Return the (x, y) coordinate for the center point of the cell that contains the specified text.  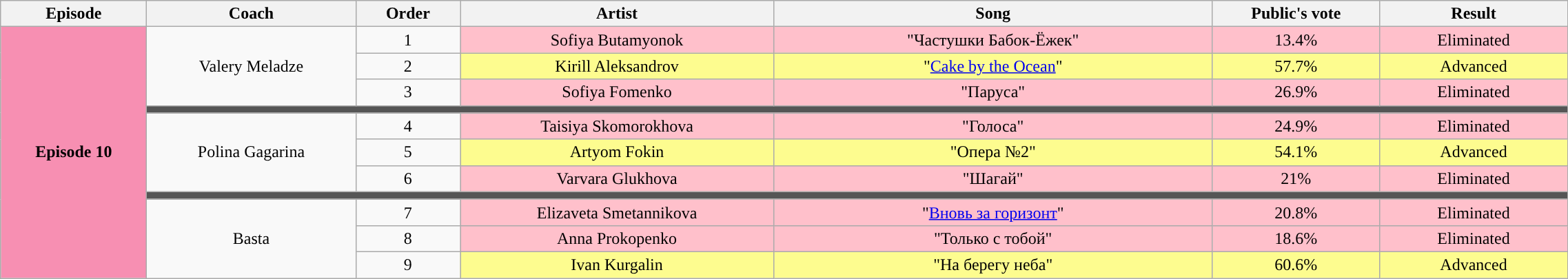
Episode (74, 14)
60.6% (1296, 265)
Basta (251, 238)
Taisiya Skomorokhova (618, 126)
Anna Prokopenko (618, 238)
2 (408, 66)
21% (1296, 178)
5 (408, 152)
"Вновь за горизонт" (992, 212)
54.1% (1296, 152)
6 (408, 178)
"Голоса" (992, 126)
"Частушки Бабок-Ёжек" (992, 40)
Episode 10 (74, 153)
Varvara Glukhova (618, 178)
Result (1474, 14)
Polina Gagarina (251, 152)
8 (408, 238)
20.8% (1296, 212)
Elizaveta Smetannikova (618, 212)
Sofiya Butamyonok (618, 40)
"Шагай" (992, 178)
"Cake by the Ocean" (992, 66)
Coach (251, 14)
Order (408, 14)
24.9% (1296, 126)
3 (408, 92)
1 (408, 40)
13.4% (1296, 40)
"На берегу неба" (992, 265)
7 (408, 212)
9 (408, 265)
4 (408, 126)
Artyom Fokin (618, 152)
Public's vote (1296, 14)
Ivan Kurgalin (618, 265)
57.7% (1296, 66)
18.6% (1296, 238)
Sofiya Fomenko (618, 92)
Valery Meladze (251, 66)
Artist (618, 14)
"Опера №2" (992, 152)
"Паруса" (992, 92)
Song (992, 14)
"Только с тобой" (992, 238)
26.9% (1296, 92)
Kirill Aleksandrov (618, 66)
